Return (x, y) of the center of cell containing provided text 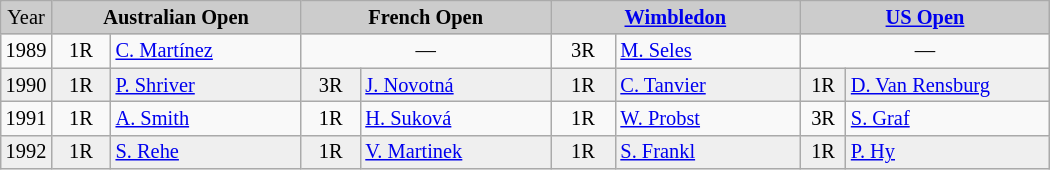
1989 (26, 51)
Australian Open (176, 17)
S. Graf (948, 118)
V. Martinek (455, 152)
1992 (26, 152)
Wimbledon (675, 17)
1990 (26, 85)
J. Novotná (455, 85)
C. Tanvier (708, 85)
D. Van Rensburg (948, 85)
M. Seles (708, 51)
H. Suková (455, 118)
US Open (925, 17)
W. Probst (708, 118)
1991 (26, 118)
Year (26, 17)
C. Martínez (206, 51)
P. Hy (948, 152)
P. Shriver (206, 85)
S. Frankl (708, 152)
A. Smith (206, 118)
French Open (426, 17)
S. Rehe (206, 152)
